From the cell containing the given text, extract its center point as [x, y] coordinate. 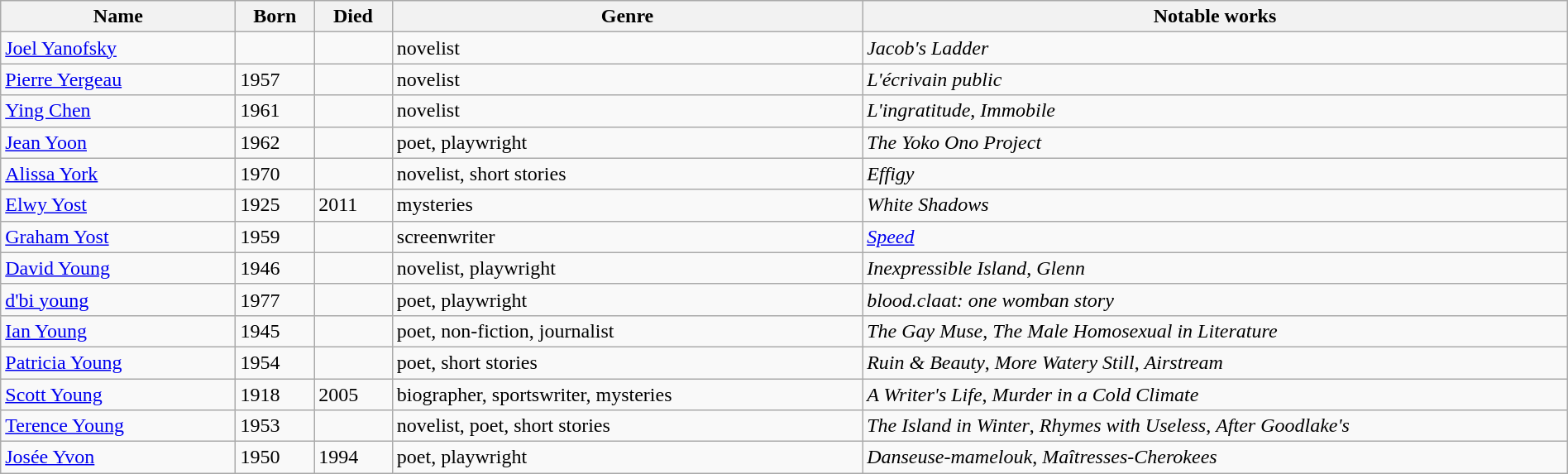
A Writer's Life, Murder in a Cold Climate [1216, 395]
blood.claat: one womban story [1216, 299]
1994 [354, 457]
1970 [275, 174]
Inexpressible Island, Glenn [1216, 268]
1925 [275, 205]
The Gay Muse, The Male Homosexual in Literature [1216, 331]
novelist, short stories [627, 174]
d'bi young [118, 299]
1959 [275, 237]
1954 [275, 362]
1945 [275, 331]
Name [118, 17]
novelist, playwright [627, 268]
1918 [275, 395]
Alissa York [118, 174]
2011 [354, 205]
Elwy Yost [118, 205]
Ian Young [118, 331]
Jacob's Ladder [1216, 48]
L'écrivain public [1216, 79]
biographer, sportswriter, mysteries [627, 395]
poet, non-fiction, journalist [627, 331]
Graham Yost [118, 237]
Died [354, 17]
1957 [275, 79]
screenwriter [627, 237]
novelist, poet, short stories [627, 426]
Danseuse-mamelouk, Maîtresses-Cherokees [1216, 457]
1953 [275, 426]
Scott Young [118, 395]
Patricia Young [118, 362]
Born [275, 17]
The Island in Winter, Rhymes with Useless, After Goodlake's [1216, 426]
L'ingratitude, Immobile [1216, 111]
Joel Yanofsky [118, 48]
Josée Yvon [118, 457]
White Shadows [1216, 205]
mysteries [627, 205]
1950 [275, 457]
Pierre Yergeau [118, 79]
Ying Chen [118, 111]
Speed [1216, 237]
Genre [627, 17]
1961 [275, 111]
Effigy [1216, 174]
Ruin & Beauty, More Watery Still, Airstream [1216, 362]
David Young [118, 268]
Jean Yoon [118, 142]
1977 [275, 299]
poet, short stories [627, 362]
Notable works [1216, 17]
1962 [275, 142]
Terence Young [118, 426]
1946 [275, 268]
2005 [354, 395]
The Yoko Ono Project [1216, 142]
